Search for the cell housing the specified text and yield its (X, Y) center coordinate. 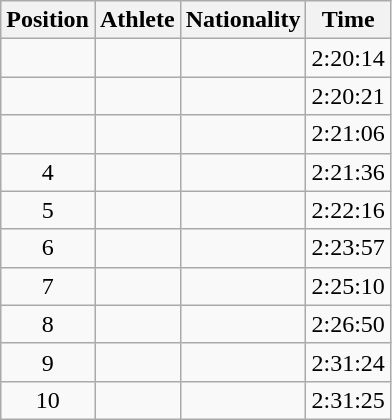
2:31:25 (348, 400)
7 (48, 286)
2:20:14 (348, 58)
2:26:50 (348, 324)
2:22:16 (348, 210)
2:23:57 (348, 248)
2:21:06 (348, 134)
2:25:10 (348, 286)
6 (48, 248)
2:21:36 (348, 172)
5 (48, 210)
Nationality (243, 20)
Athlete (137, 20)
4 (48, 172)
Position (48, 20)
2:20:21 (348, 96)
9 (48, 362)
Time (348, 20)
2:31:24 (348, 362)
8 (48, 324)
10 (48, 400)
